Capture the cell that displays the provided text and extract its (X, Y) central coordinate. 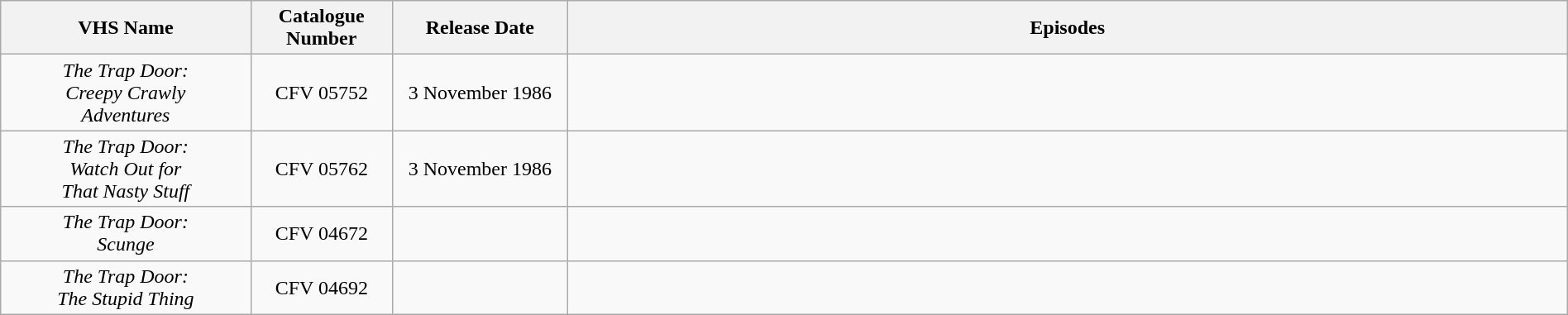
VHS Name (126, 28)
Episodes (1067, 28)
The Trap Door:Watch Out forThat Nasty Stuff (126, 169)
The Trap Door:Creepy CrawlyAdventures (126, 93)
CFV 05752 (321, 93)
CFV 04672 (321, 233)
CFV 04692 (321, 288)
CFV 05762 (321, 169)
The Trap Door:Scunge (126, 233)
Catalogue Number (321, 28)
The Trap Door:The Stupid Thing (126, 288)
Release Date (480, 28)
